Scan for the cell matching the given text and deliver its (x, y) coordinate at center. 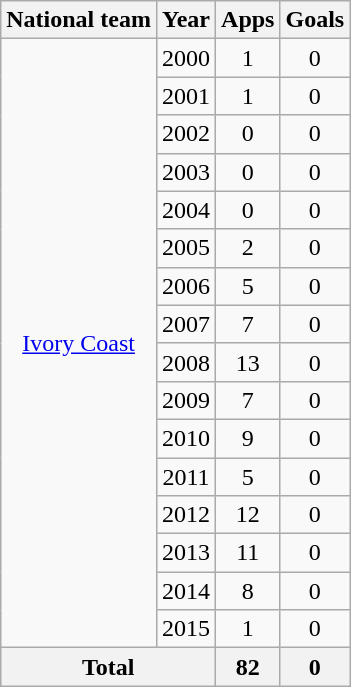
2002 (186, 134)
2005 (186, 248)
2010 (186, 438)
2000 (186, 58)
2011 (186, 477)
Apps (248, 20)
8 (248, 591)
Total (108, 667)
2014 (186, 591)
2009 (186, 400)
National team (79, 20)
2012 (186, 515)
13 (248, 362)
2 (248, 248)
82 (248, 667)
2013 (186, 553)
12 (248, 515)
Ivory Coast (79, 344)
9 (248, 438)
2004 (186, 210)
2015 (186, 629)
2006 (186, 286)
11 (248, 553)
2003 (186, 172)
2007 (186, 324)
2001 (186, 96)
Year (186, 20)
Goals (315, 20)
2008 (186, 362)
